Scan for the cell matching the given text and deliver its (X, Y) coordinate at center. 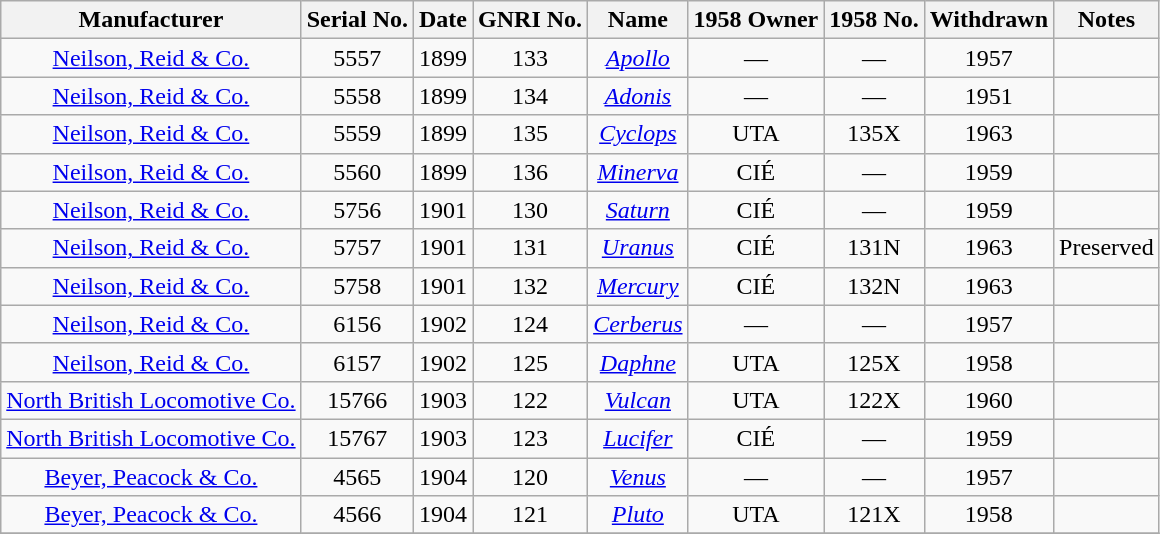
124 (530, 324)
121 (530, 515)
120 (530, 477)
5756 (357, 210)
134 (530, 96)
Adonis (638, 96)
Vulcan (638, 400)
135 (530, 134)
5559 (357, 134)
Serial No. (357, 20)
Uranus (638, 248)
125X (874, 362)
5758 (357, 286)
135X (874, 134)
4566 (357, 515)
122 (530, 400)
5757 (357, 248)
1960 (988, 400)
131N (874, 248)
Pluto (638, 515)
Cerberus (638, 324)
Manufacturer (151, 20)
Saturn (638, 210)
4565 (357, 477)
Withdrawn (988, 20)
1951 (988, 96)
Apollo (638, 58)
132 (530, 286)
1958 No. (874, 20)
Date (444, 20)
133 (530, 58)
5560 (357, 172)
Daphne (638, 362)
GNRI No. (530, 20)
131 (530, 248)
Cyclops (638, 134)
Preserved (1107, 248)
Notes (1107, 20)
122X (874, 400)
Lucifer (638, 438)
121X (874, 515)
5557 (357, 58)
15766 (357, 400)
1958 Owner (756, 20)
132N (874, 286)
15767 (357, 438)
5558 (357, 96)
Name (638, 20)
6157 (357, 362)
Venus (638, 477)
123 (530, 438)
Mercury (638, 286)
136 (530, 172)
Minerva (638, 172)
130 (530, 210)
125 (530, 362)
6156 (357, 324)
